Scan for the cell matching the given text and deliver its [x, y] coordinate at center. 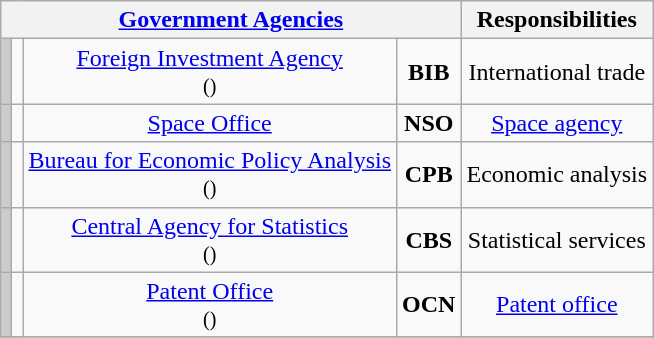
Foreign Investment Agency () [210, 72]
Bureau for Economic Policy Analysis () [210, 174]
Patent Office () [210, 304]
BIB [429, 72]
NSO [429, 123]
Government Agencies [231, 20]
Space agency [557, 123]
Economic analysis [557, 174]
CPB [429, 174]
Statistical services [557, 240]
Responsibilities [557, 20]
CBS [429, 240]
Central Agency for Statistics () [210, 240]
International trade [557, 72]
OCN [429, 304]
Space Office [210, 123]
Patent office [557, 304]
